For the text-containing cell, return its midpoint in [x, y] coordinate format. 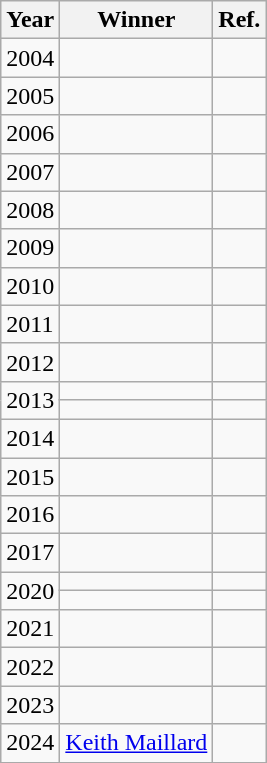
2024 [30, 743]
2007 [30, 172]
2004 [30, 58]
2011 [30, 324]
2006 [30, 134]
2023 [30, 705]
2017 [30, 553]
Ref. [240, 20]
2015 [30, 477]
2009 [30, 248]
Winner [136, 20]
2014 [30, 438]
2022 [30, 667]
Year [30, 20]
2020 [30, 591]
2010 [30, 286]
2012 [30, 362]
2008 [30, 210]
Keith Maillard [136, 743]
2013 [30, 400]
2005 [30, 96]
2016 [30, 515]
2021 [30, 629]
